Scan for the cell matching the given text and deliver its (x, y) coordinate at center. 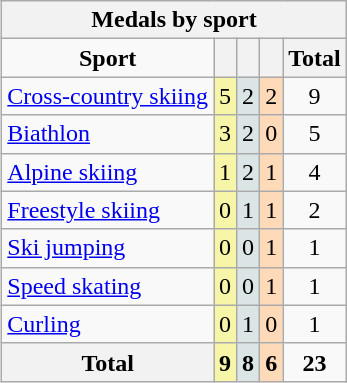
Ski jumping (108, 248)
Medals by sport (174, 20)
Speed skating (108, 286)
3 (226, 134)
Curling (108, 324)
4 (315, 172)
Cross-country skiing (108, 96)
Freestyle skiing (108, 210)
Sport (108, 58)
23 (315, 362)
6 (272, 362)
Alpine skiing (108, 172)
Biathlon (108, 134)
8 (248, 362)
